Find where the given text appears and provide that cell's center as [x, y] coordinate. 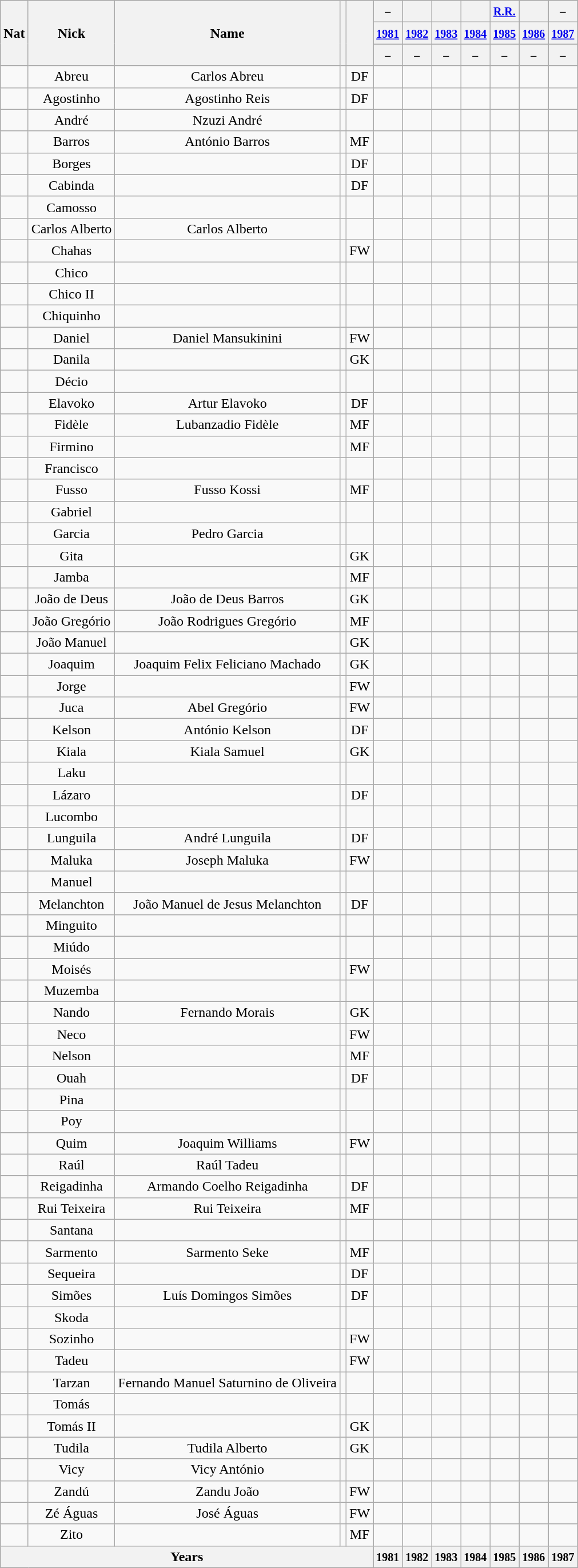
Reigadinha [71, 1187]
Zandú [71, 1491]
Danila [71, 360]
João Gregório [71, 620]
Minguito [71, 925]
Armando Coelho Reigadinha [228, 1187]
Chiquinho [71, 316]
Borges [71, 164]
Tadeu [71, 1361]
Pedro Garcia [228, 534]
Agostinho [71, 98]
Melanchton [71, 904]
Lucombo [71, 817]
Francisco [71, 468]
Daniel Mansukinini [228, 338]
Fernando Manuel Saturnino de Oliveira [228, 1383]
Décio [71, 381]
João Rodrigues Gregório [228, 620]
Pina [71, 1100]
Zito [71, 1535]
Name [228, 33]
Neco [71, 1034]
R.R. [504, 11]
Nat [14, 33]
João de Deus Barros [228, 599]
Agostinho Reis [228, 98]
Zandu João [228, 1491]
Kiala Samuel [228, 751]
Fusso [71, 490]
Nelson [71, 1056]
Manuel [71, 882]
Simões [71, 1295]
Chico II [71, 295]
André [71, 120]
Poy [71, 1121]
Fernando Morais [228, 1013]
João Manuel [71, 643]
Fidèle [71, 425]
Luís Domingos Simões [228, 1295]
Barros [71, 142]
Tudila Alberto [228, 1448]
Carlos Abreu [228, 77]
Cabinda [71, 185]
Joaquim [71, 664]
Ouah [71, 1078]
Vicy [71, 1470]
José Águas [228, 1513]
António Kelson [228, 730]
Skoda [71, 1317]
Nzuzi André [228, 120]
António Barros [228, 142]
João de Deus [71, 599]
Fusso Kossi [228, 490]
Sequeira [71, 1273]
Nando [71, 1013]
Sozinho [71, 1339]
Chahas [71, 250]
Lunguila [71, 838]
Muzemba [71, 991]
Tudila [71, 1448]
Miúdo [71, 947]
Moisés [71, 969]
Abreu [71, 77]
Lubanzadio Fidèle [228, 425]
Kiala [71, 751]
Maluka [71, 860]
João Manuel de Jesus Melanchton [228, 904]
Joaquim Felix Feliciano Machado [228, 664]
Raúl [71, 1165]
Artur Elavoko [228, 403]
Vicy António [228, 1470]
Kelson [71, 730]
Camosso [71, 207]
Zé Águas [71, 1513]
Gita [71, 555]
Nick [71, 33]
Tarzan [71, 1383]
Jamba [71, 577]
Garcia [71, 534]
Lázaro [71, 795]
Chico [71, 273]
Juca [71, 708]
Tomás II [71, 1426]
Laku [71, 773]
Santana [71, 1230]
Quim [71, 1143]
Gabriel [71, 512]
Abel Gregório [228, 708]
Years [187, 1557]
Daniel [71, 338]
Firmino [71, 447]
Joseph Maluka [228, 860]
Tomás [71, 1404]
Sarmento Seke [228, 1252]
Raúl Tadeu [228, 1165]
Joaquim Williams [228, 1143]
Sarmento [71, 1252]
Jorge [71, 686]
André Lunguila [228, 838]
Elavoko [71, 403]
